Extract the (X, Y) coordinate from the center of the cell holding the provided text.  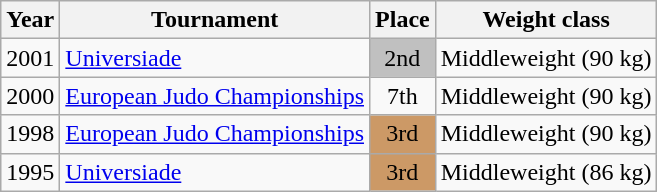
Weight class (546, 20)
Middleweight (86 kg) (546, 172)
2nd (403, 58)
1998 (30, 134)
Tournament (215, 20)
2000 (30, 96)
Place (403, 20)
1995 (30, 172)
7th (403, 96)
2001 (30, 58)
Year (30, 20)
